Find where the given text appears and provide that cell's center as (X, Y) coordinate. 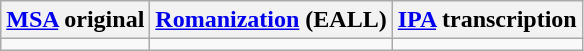
MSA original (76, 20)
Romanization (EALL) (271, 20)
IPA transcription (487, 20)
